For the text-containing cell, return its midpoint in [X, Y] coordinate format. 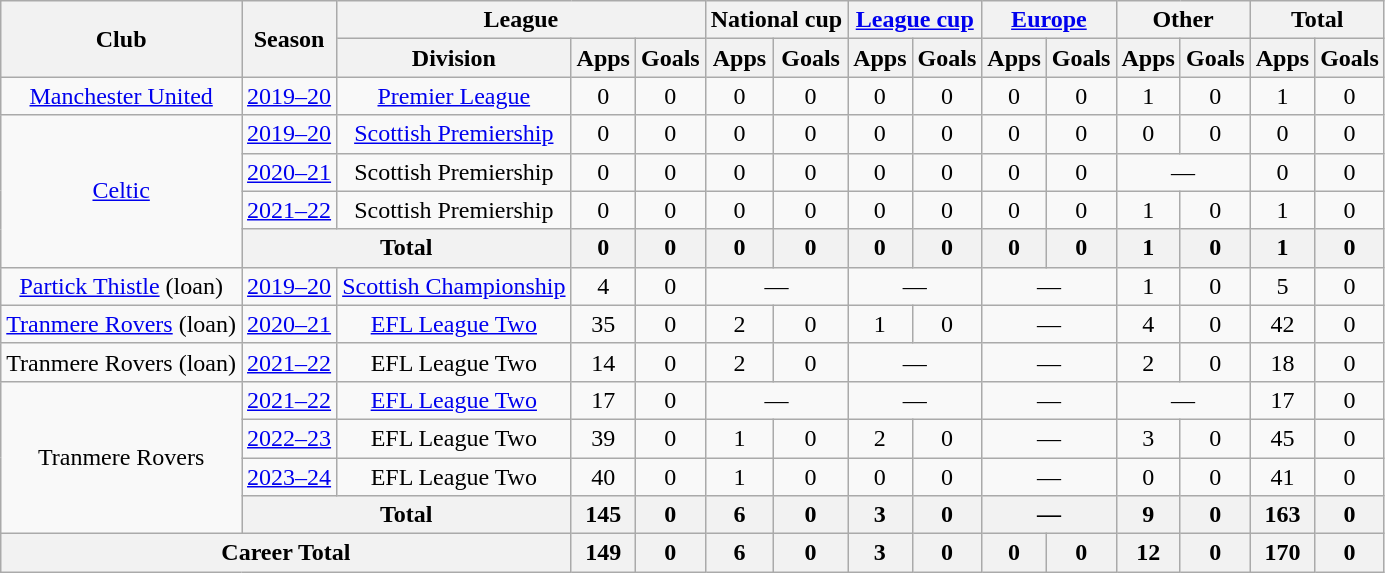
Season [290, 39]
42 [1282, 324]
2023–24 [290, 477]
Premier League [454, 96]
35 [603, 324]
41 [1282, 477]
45 [1282, 438]
14 [603, 362]
League cup [915, 20]
Club [122, 39]
League [522, 20]
39 [603, 438]
9 [1148, 515]
18 [1282, 362]
Manchester United [122, 96]
Scottish Championship [454, 286]
163 [1282, 515]
5 [1282, 286]
2022–23 [290, 438]
Division [454, 58]
149 [603, 553]
Celtic [122, 191]
National cup [776, 20]
Partick Thistle (loan) [122, 286]
145 [603, 515]
170 [1282, 553]
Tranmere Rovers [122, 457]
Other [1183, 20]
40 [603, 477]
Europe [1049, 20]
12 [1148, 553]
Career Total [286, 553]
